Capture the cell that displays the provided text and extract its (X, Y) central coordinate. 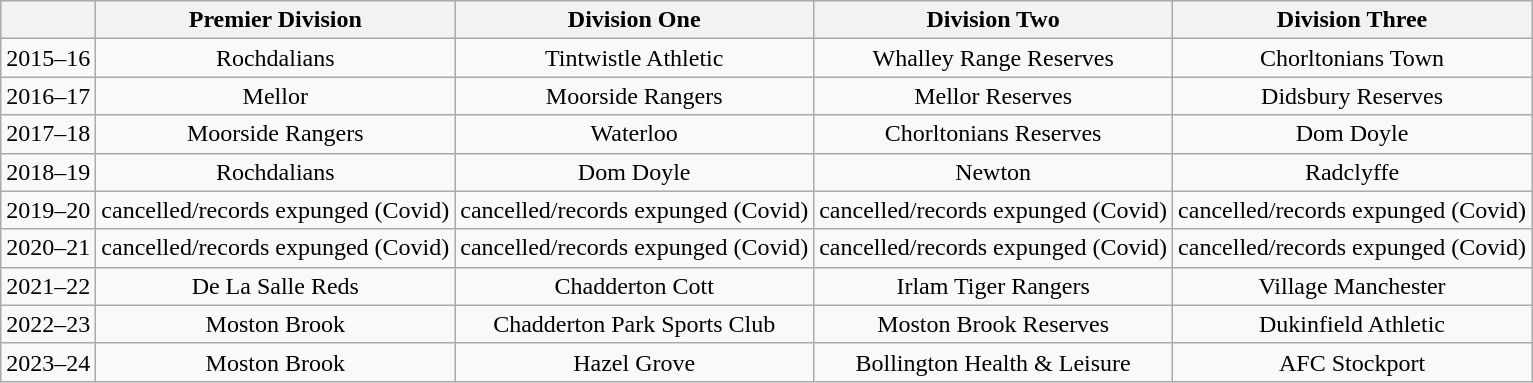
Chorltonians Town (1352, 58)
Newton (994, 172)
2017–18 (48, 134)
2016–17 (48, 96)
Radclyffe (1352, 172)
2023–24 (48, 362)
Whalley Range Reserves (994, 58)
Mellor Reserves (994, 96)
2020–21 (48, 248)
Division One (634, 20)
Moston Brook Reserves (994, 324)
Division Two (994, 20)
Division Three (1352, 20)
Dukinfield Athletic (1352, 324)
Village Manchester (1352, 286)
Bollington Health & Leisure (994, 362)
2021–22 (48, 286)
Hazel Grove (634, 362)
Irlam Tiger Rangers (994, 286)
2019–20 (48, 210)
Didsbury Reserves (1352, 96)
2022–23 (48, 324)
AFC Stockport (1352, 362)
Chadderton Cott (634, 286)
De La Salle Reds (276, 286)
Mellor (276, 96)
Chadderton Park Sports Club (634, 324)
2015–16 (48, 58)
Premier Division (276, 20)
Tintwistle Athletic (634, 58)
Waterloo (634, 134)
2018–19 (48, 172)
Chorltonians Reserves (994, 134)
